Return [x, y] of the center of cell containing provided text 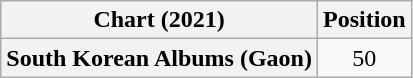
Position [364, 20]
50 [364, 58]
South Korean Albums (Gaon) [160, 58]
Chart (2021) [160, 20]
